Provide the [x, y] coordinate of the cell's center where the given text is located.  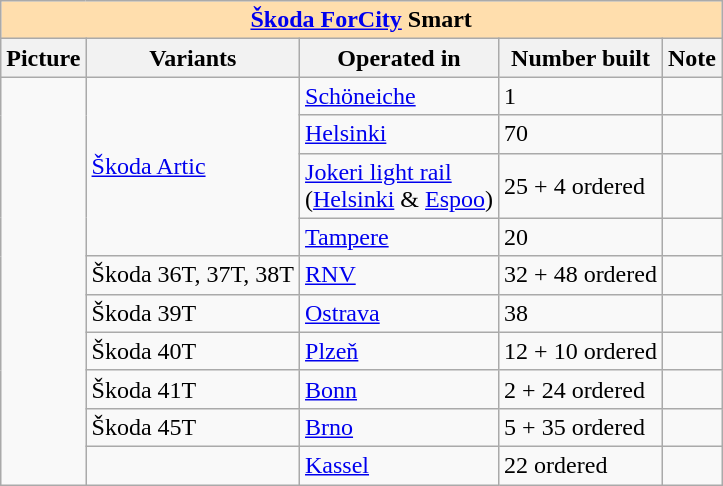
Škoda 36T, 37T, 38T [192, 275]
Škoda ForCity Smart [362, 20]
Škoda 45T [192, 427]
Variants [192, 58]
Kassel [400, 465]
5 + 35 ordered [581, 427]
Operated in [400, 58]
Škoda 41T [192, 389]
32 + 48 ordered [581, 275]
Škoda 40T [192, 351]
Škoda Artic [192, 166]
Picture [44, 58]
RNV [400, 275]
22 ordered [581, 465]
1 [581, 96]
Bonn [400, 389]
Jokeri light rail(Helsinki & Espoo) [400, 186]
Number built [581, 58]
Brno [400, 427]
25 + 4 ordered [581, 186]
Helsinki [400, 134]
70 [581, 134]
Schöneiche [400, 96]
Note [692, 58]
20 [581, 237]
38 [581, 313]
2 + 24 ordered [581, 389]
Plzeň [400, 351]
Škoda 39T [192, 313]
Tampere [400, 237]
Ostrava [400, 313]
12 + 10 ordered [581, 351]
